Provide the (x, y) coordinate of the cell's center where the given text is located.  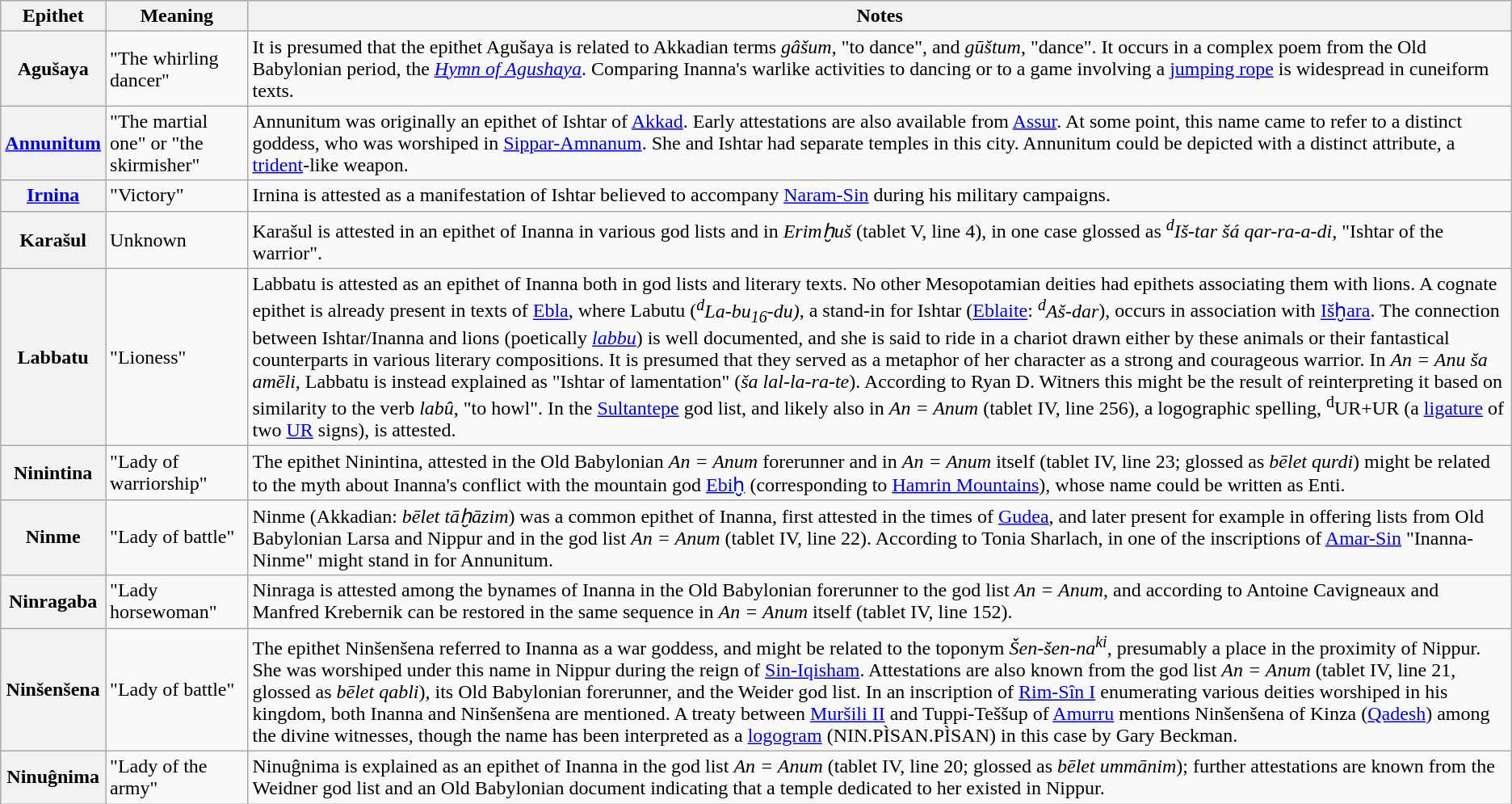
Ninuĝnima (53, 777)
"Lady of warriorship" (177, 474)
"Lady of the army" (177, 777)
Labbatu (53, 357)
Annunitum (53, 143)
Meaning (177, 16)
Ninragaba (53, 601)
Ninme (53, 537)
"Victory" (177, 196)
Ninšenšena (53, 690)
Karašul (53, 240)
"The whirling dancer" (177, 69)
Epithet (53, 16)
"Lioness" (177, 357)
Irnina is attested as a manifestation of Ishtar believed to accompany Naram-Sin during his military campaigns. (880, 196)
Irnina (53, 196)
Agušaya (53, 69)
Notes (880, 16)
Ninintina (53, 474)
"The martial one" or "the skirmisher" (177, 143)
Unknown (177, 240)
"Lady horsewoman" (177, 601)
